Output the [X, Y] coordinate of the center of the cell containing the given text.  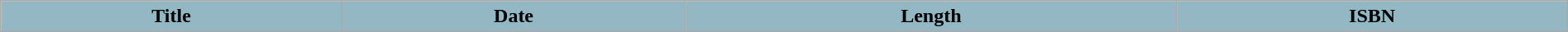
Title [172, 16]
ISBN [1372, 16]
Date [514, 16]
Length [931, 16]
